Determine the [X, Y] coordinate at the center of the cell enclosing the given text.  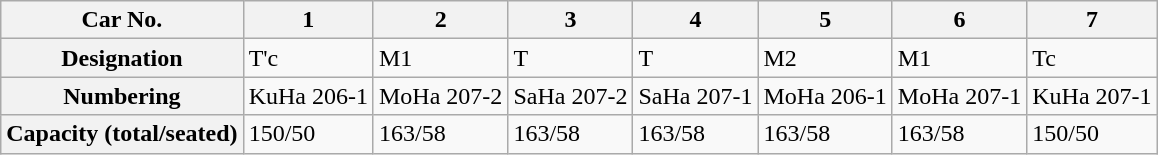
Tc [1092, 58]
Capacity (total/seated) [122, 134]
5 [825, 20]
7 [1092, 20]
Designation [122, 58]
M2 [825, 58]
Numbering [122, 96]
3 [570, 20]
MoHa 207-1 [959, 96]
SaHa 207-2 [570, 96]
KuHa 207-1 [1092, 96]
T'c [308, 58]
SaHa 207-1 [696, 96]
KuHa 206-1 [308, 96]
MoHa 207-2 [440, 96]
MoHa 206-1 [825, 96]
2 [440, 20]
6 [959, 20]
1 [308, 20]
4 [696, 20]
Car No. [122, 20]
